Search for the cell housing the specified text and yield its (X, Y) center coordinate. 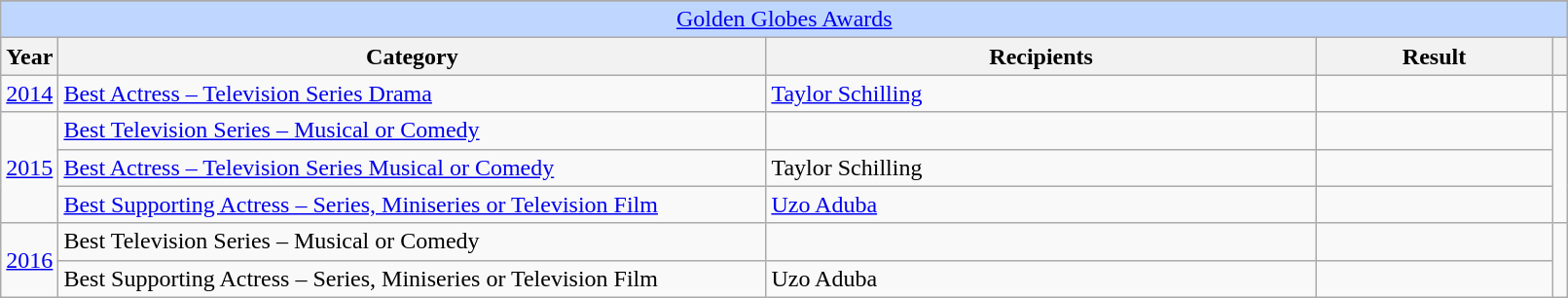
Result (1434, 56)
Year (29, 56)
2014 (29, 93)
Category (413, 56)
Best Actress – Television Series Drama (413, 93)
2015 (29, 168)
2016 (29, 260)
Golden Globes Awards (784, 19)
Best Actress – Television Series Musical or Comedy (413, 168)
Recipients (1041, 56)
